Scan for the cell matching the given text and deliver its [x, y] coordinate at center. 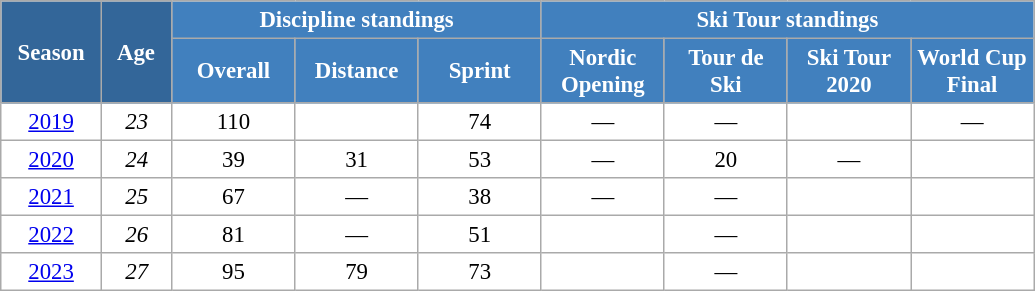
Ski Tour2020 [848, 72]
Ski Tour standings [787, 20]
51 [480, 235]
2019 [52, 122]
67 [234, 197]
110 [234, 122]
Sprint [480, 72]
2020 [52, 160]
Tour deSki [726, 72]
24 [136, 160]
2021 [52, 197]
20 [726, 160]
Discipline standings [356, 20]
Overall [234, 72]
26 [136, 235]
23 [136, 122]
World CupFinal [972, 72]
2022 [52, 235]
Distance [356, 72]
Age [136, 52]
38 [480, 197]
Season [52, 52]
NordicOpening [602, 72]
74 [480, 122]
31 [356, 160]
81 [234, 235]
25 [136, 197]
53 [480, 160]
39 [234, 160]
